For the text-containing cell, return its midpoint in [x, y] coordinate format. 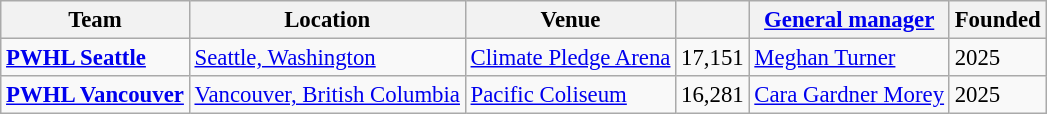
Seattle, Washington [327, 58]
Founded [998, 20]
Pacific Coliseum [570, 95]
Location [327, 20]
Climate Pledge Arena [570, 58]
17,151 [712, 58]
PWHL Seattle [95, 58]
Team [95, 20]
Vancouver, British Columbia [327, 95]
Cara Gardner Morey [849, 95]
16,281 [712, 95]
Meghan Turner [849, 58]
Venue [570, 20]
General manager [849, 20]
PWHL Vancouver [95, 95]
